Detect which cell encompasses the target text, then output its (X, Y) center coordinate. 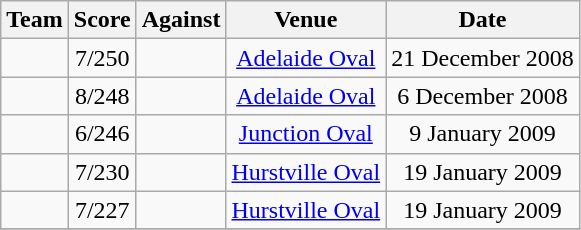
Team (35, 20)
8/248 (102, 96)
7/227 (102, 210)
6/246 (102, 134)
6 December 2008 (483, 96)
9 January 2009 (483, 134)
7/230 (102, 172)
Score (102, 20)
21 December 2008 (483, 58)
Venue (306, 20)
Junction Oval (306, 134)
Date (483, 20)
Against (181, 20)
7/250 (102, 58)
